Determine the [X, Y] coordinate at the center of the cell enclosing the given text.  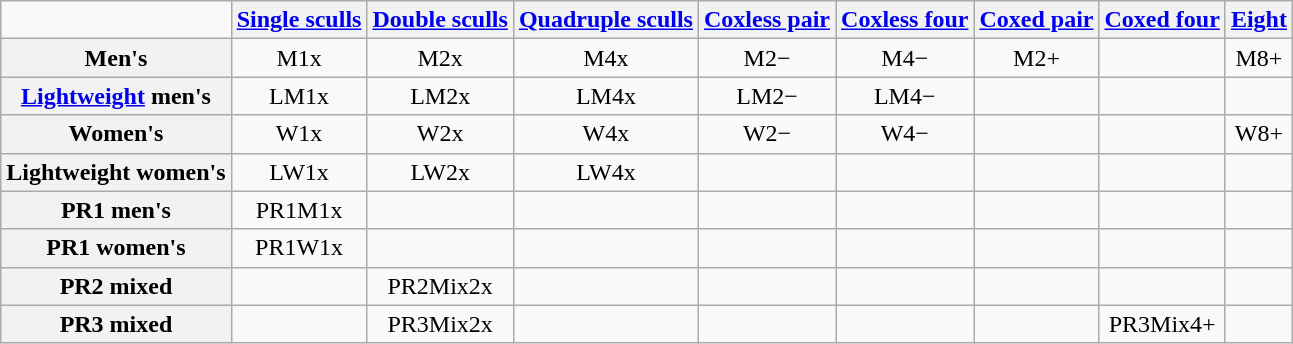
M4x [606, 58]
PR1 women's [116, 248]
PR2 mixed [116, 286]
Eight [1258, 20]
LM2− [766, 96]
M2− [766, 58]
Lightweight men's [116, 96]
PR1W1x [299, 248]
W4− [905, 134]
LW4x [606, 172]
PR1M1x [299, 210]
LM4x [606, 96]
M4− [905, 58]
LW1x [299, 172]
M1x [299, 58]
LM4− [905, 96]
Women's [116, 134]
PR3Mix4+ [1162, 324]
Coxed four [1162, 20]
W1x [299, 134]
PR2Mix2x [440, 286]
Coxed pair [1036, 20]
M2x [440, 58]
LW2x [440, 172]
Quadruple sculls [606, 20]
Coxless pair [766, 20]
W2− [766, 134]
Lightweight women's [116, 172]
PR1 men's [116, 210]
W4x [606, 134]
PR3Mix2x [440, 324]
LM2x [440, 96]
Double sculls [440, 20]
LM1x [299, 96]
W2x [440, 134]
PR3 mixed [116, 324]
M8+ [1258, 58]
M2+ [1036, 58]
W8+ [1258, 134]
Single sculls [299, 20]
Men's [116, 58]
Coxless four [905, 20]
